Extract the [x, y] coordinate from the center of the cell holding the provided text.  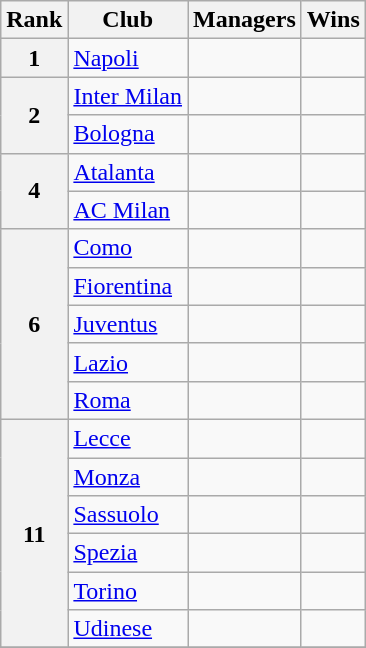
6 [34, 324]
11 [34, 533]
Torino [128, 591]
Udinese [128, 629]
Club [128, 20]
Atalanta [128, 172]
Spezia [128, 553]
Fiorentina [128, 286]
Lazio [128, 362]
Managers [245, 20]
Napoli [128, 58]
AC Milan [128, 210]
2 [34, 115]
Monza [128, 477]
Como [128, 248]
Juventus [128, 324]
Roma [128, 400]
1 [34, 58]
4 [34, 191]
Bologna [128, 134]
Rank [34, 20]
Wins [333, 20]
Inter Milan [128, 96]
Sassuolo [128, 515]
Lecce [128, 438]
